Output the (x, y) coordinate of the center of the cell containing the given text.  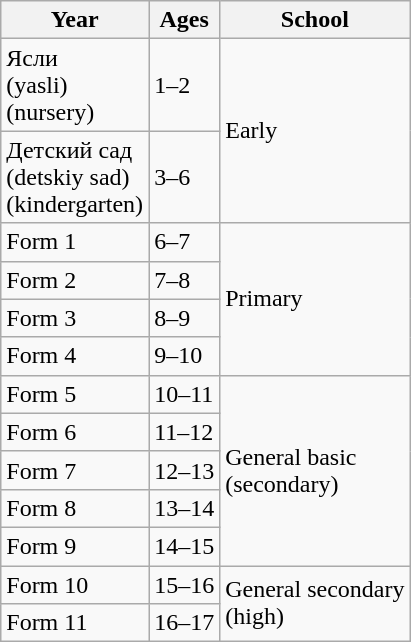
Детский сад(detskiy sad)(kindergarten) (75, 177)
15–16 (184, 585)
13–14 (184, 508)
Form 7 (75, 470)
14–15 (184, 546)
Form 5 (75, 394)
Form 8 (75, 508)
General basic(secondary) (315, 470)
General secondary(high) (315, 604)
Form 10 (75, 585)
3–6 (184, 177)
7–8 (184, 280)
School (315, 20)
10–11 (184, 394)
6–7 (184, 242)
Year (75, 20)
Form 9 (75, 546)
Form 4 (75, 356)
11–12 (184, 432)
Ясли(yasli)(nursery) (75, 85)
1–2 (184, 85)
Form 11 (75, 623)
Early (315, 131)
Form 1 (75, 242)
Form 3 (75, 318)
12–13 (184, 470)
9–10 (184, 356)
Form 6 (75, 432)
16–17 (184, 623)
Primary (315, 299)
Form 2 (75, 280)
Ages (184, 20)
8–9 (184, 318)
